Return the (X, Y) coordinate for the center point of the cell that contains the specified text.  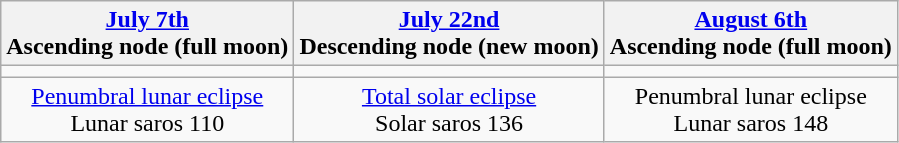
Penumbral lunar eclipseLunar saros 110 (148, 110)
Total solar eclipseSolar saros 136 (449, 110)
July 22ndDescending node (new moon) (449, 34)
Penumbral lunar eclipseLunar saros 148 (750, 110)
August 6thAscending node (full moon) (750, 34)
July 7thAscending node (full moon) (148, 34)
